Capture the cell that displays the provided text and extract its [X, Y] central coordinate. 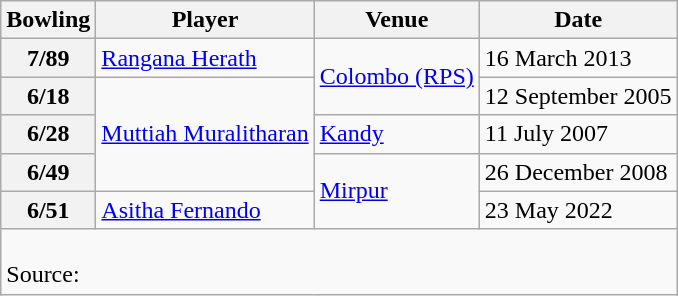
6/51 [48, 210]
6/18 [48, 96]
6/28 [48, 134]
Date [578, 20]
11 July 2007 [578, 134]
Player [205, 20]
Source: [339, 262]
26 December 2008 [578, 172]
Asitha Fernando [205, 210]
Colombo (RPS) [396, 77]
Muttiah Muralitharan [205, 134]
Venue [396, 20]
23 May 2022 [578, 210]
Mirpur [396, 191]
6/49 [48, 172]
Rangana Herath [205, 58]
Kandy [396, 134]
Bowling [48, 20]
7/89 [48, 58]
12 September 2005 [578, 96]
16 March 2013 [578, 58]
